Detect which cell encompasses the target text, then output its (X, Y) center coordinate. 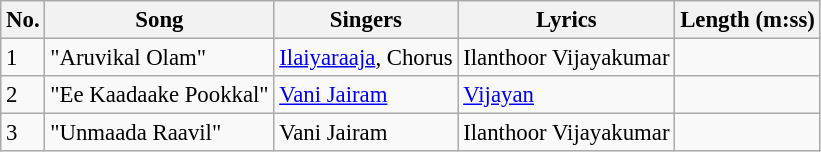
Lyrics (566, 20)
Singers (366, 20)
Length (m:ss) (748, 20)
3 (23, 133)
"Ee Kaadaake Pookkal" (160, 95)
Ilaiyaraaja, Chorus (366, 58)
"Unmaada Raavil" (160, 133)
No. (23, 20)
2 (23, 95)
1 (23, 58)
Song (160, 20)
Vijayan (566, 95)
"Aruvikal Olam" (160, 58)
